Find where the given text appears and provide that cell's center as (x, y) coordinate. 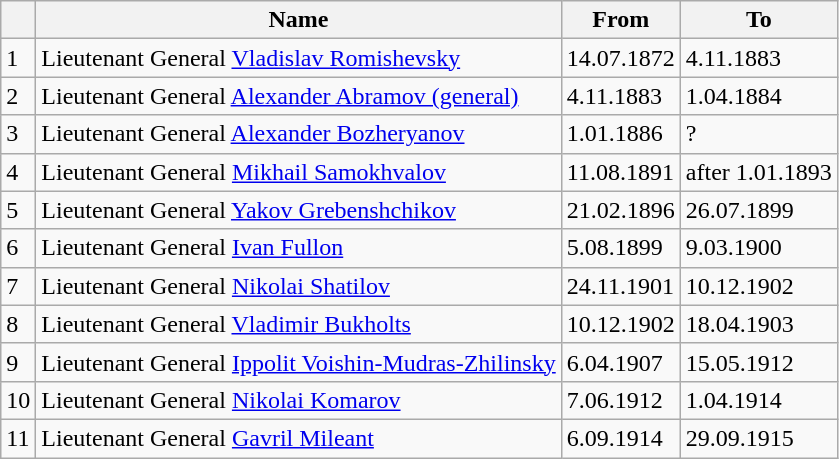
29.09.1915 (758, 438)
7 (18, 286)
5.08.1899 (620, 248)
Lieutenant General Alexander Bozheryanov (298, 134)
Lieutenant General Yakov Grebenshchikov (298, 210)
4 (18, 172)
1.01.1886 (620, 134)
Lieutenant General Mikhail Samokhvalov (298, 172)
1.04.1914 (758, 400)
Name (298, 20)
6 (18, 248)
7.06.1912 (620, 400)
24.11.1901 (620, 286)
1 (18, 58)
11 (18, 438)
Lieutenant General Ivan Fullon (298, 248)
2 (18, 96)
6.04.1907 (620, 362)
5 (18, 210)
Lieutenant General Alexander Abramov (general) (298, 96)
From (620, 20)
To (758, 20)
after 1.01.1893 (758, 172)
11.08.1891 (620, 172)
9 (18, 362)
15.05.1912 (758, 362)
9.03.1900 (758, 248)
21.02.1896 (620, 210)
18.04.1903 (758, 324)
10 (18, 400)
Lieutenant General Vladislav Romishevsky (298, 58)
Lieutenant General Vladimir Bukholts (298, 324)
8 (18, 324)
Lieutenant General Gavril Mileant (298, 438)
Lieutenant General Ippolit Voishin-Mudras-Zhilinsky (298, 362)
? (758, 134)
Lieutenant General Nikolai Shatilov (298, 286)
1.04.1884 (758, 96)
Lieutenant General Nikolai Komarov (298, 400)
26.07.1899 (758, 210)
14.07.1872 (620, 58)
6.09.1914 (620, 438)
3 (18, 134)
